Find where the given text appears and provide that cell's center as (X, Y) coordinate. 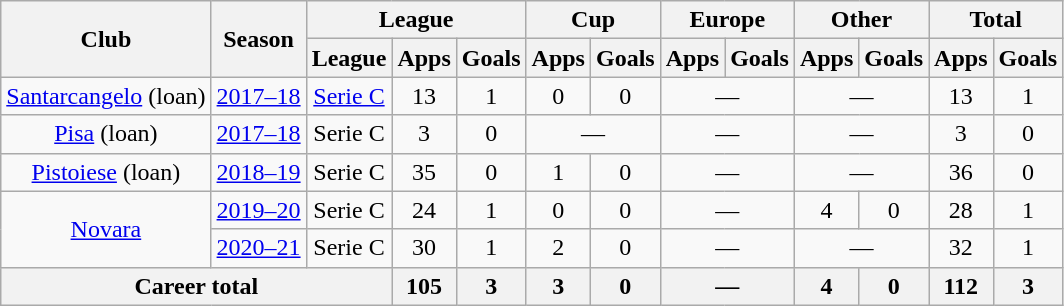
32 (961, 248)
Pisa (loan) (106, 134)
Other (861, 20)
Cup (593, 20)
30 (424, 248)
112 (961, 286)
Pistoiese (loan) (106, 172)
2019–20 (258, 210)
2020–21 (258, 248)
Club (106, 39)
Novara (106, 229)
24 (424, 210)
36 (961, 172)
35 (424, 172)
Europe (727, 20)
Santarcangelo (loan) (106, 96)
28 (961, 210)
Total (996, 20)
2018–19 (258, 172)
Career total (196, 286)
105 (424, 286)
Season (258, 39)
2 (558, 248)
